Locate the cell with the specified text and output its [x, y] center coordinate. 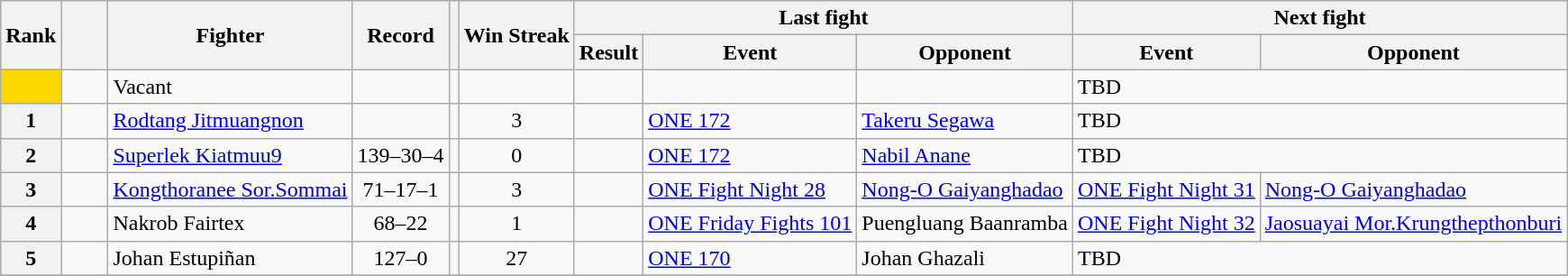
ONE Friday Fights 101 [750, 224]
Superlek Kiatmuu9 [231, 155]
Puengluang Baanramba [965, 224]
Next fight [1319, 18]
ONE Fight Night 28 [750, 189]
Win Streak [516, 35]
27 [516, 258]
4 [31, 224]
68–22 [400, 224]
2 [31, 155]
Johan Ghazali [965, 258]
ONE 170 [750, 258]
Rank [31, 35]
Takeru Segawa [965, 121]
ONE Fight Night 32 [1166, 224]
Vacant [231, 87]
Rodtang Jitmuangnon [231, 121]
ONE Fight Night 31 [1166, 189]
Kongthoranee Sor.Sommai [231, 189]
Record [400, 35]
5 [31, 258]
71–17–1 [400, 189]
Nabil Anane [965, 155]
Fighter [231, 35]
127–0 [400, 258]
139–30–4 [400, 155]
Result [608, 52]
Nakrob Fairtex [231, 224]
0 [516, 155]
Jaosuayai Mor.Krungthepthonburi [1413, 224]
Johan Estupiñan [231, 258]
Last fight [824, 18]
